Determine the [X, Y] coordinate at the center of the cell enclosing the given text.  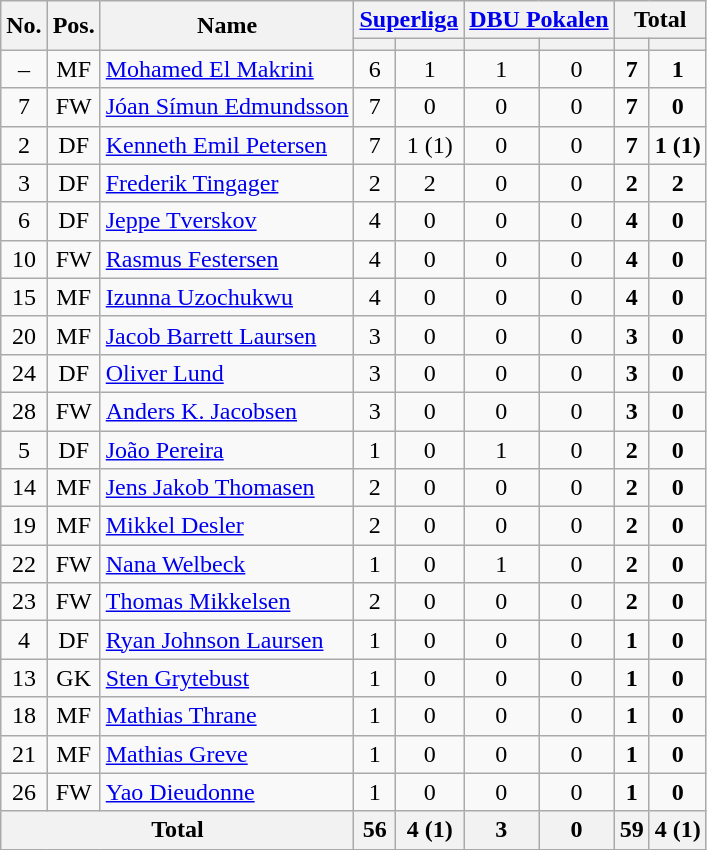
Yao Dieudonne [227, 792]
59 [632, 830]
18 [24, 716]
5 [24, 449]
21 [24, 754]
GK [74, 678]
Thomas Mikkelsen [227, 602]
10 [24, 259]
Name [227, 26]
15 [24, 297]
Rasmus Festersen [227, 259]
Jeppe Tverskov [227, 221]
Izunna Uzochukwu [227, 297]
Mathias Greve [227, 754]
– [24, 69]
26 [24, 792]
Sten Grytebust [227, 678]
Mathias Thrane [227, 716]
22 [24, 564]
Kenneth Emil Petersen [227, 145]
Ryan Johnson Laursen [227, 640]
28 [24, 411]
Pos. [74, 26]
Jacob Barrett Laursen [227, 335]
13 [24, 678]
20 [24, 335]
14 [24, 488]
Anders K. Jacobsen [227, 411]
19 [24, 526]
Mikkel Desler [227, 526]
Nana Welbeck [227, 564]
Frederik Tingager [227, 183]
DBU Pokalen [539, 20]
Oliver Lund [227, 373]
João Pereira [227, 449]
No. [24, 26]
Jóan Símun Edmundsson [227, 107]
Superliga [409, 20]
Mohamed El Makrini [227, 69]
Jens Jakob Thomasen [227, 488]
23 [24, 602]
24 [24, 373]
56 [375, 830]
